Extract the [x, y] coordinate from the center of the cell holding the provided text.  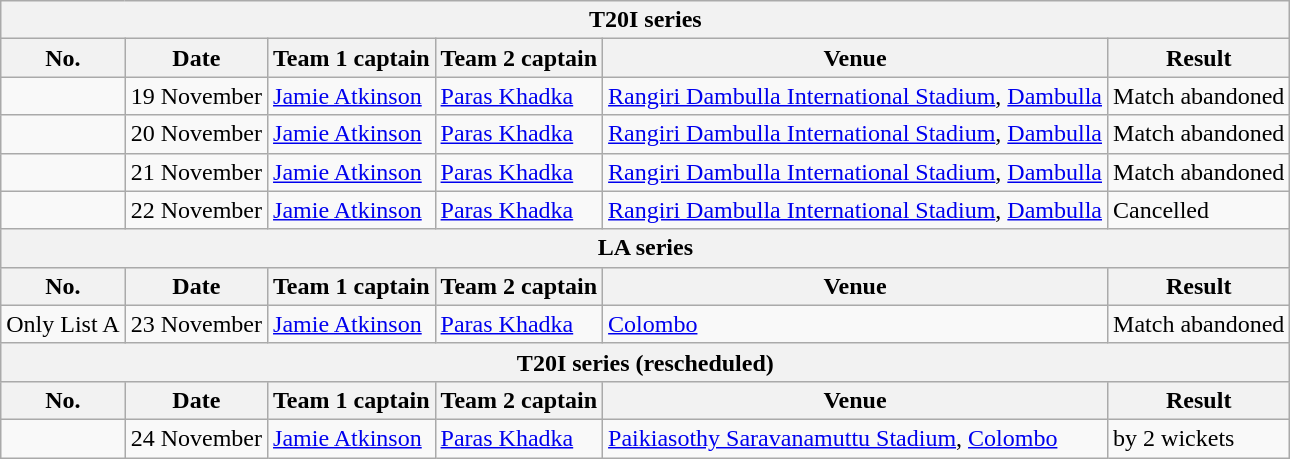
Cancelled [1199, 210]
24 November [196, 438]
22 November [196, 210]
Colombo [856, 324]
LA series [646, 248]
T20I series [646, 20]
Paikiasothy Saravanamuttu Stadium, Colombo [856, 438]
20 November [196, 134]
21 November [196, 172]
19 November [196, 96]
Only List A [63, 324]
by 2 wickets [1199, 438]
23 November [196, 324]
T20I series (rescheduled) [646, 362]
